Search for the cell housing the specified text and yield its (x, y) center coordinate. 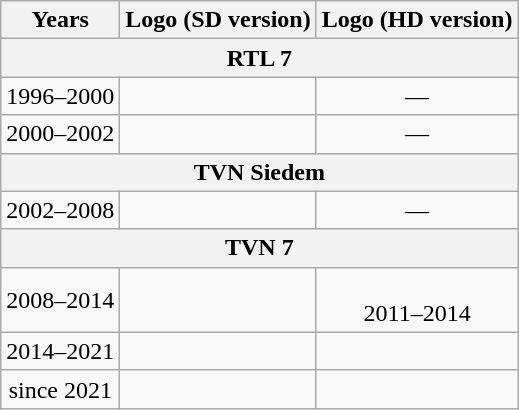
2000–2002 (60, 134)
TVN Siedem (260, 172)
2008–2014 (60, 300)
TVN 7 (260, 248)
Logo (SD version) (218, 20)
RTL 7 (260, 58)
2002–2008 (60, 210)
since 2021 (60, 389)
Years (60, 20)
Logo (HD version) (417, 20)
2014–2021 (60, 351)
2011–2014 (417, 300)
1996–2000 (60, 96)
